Search for the cell housing the specified text and yield its (X, Y) center coordinate. 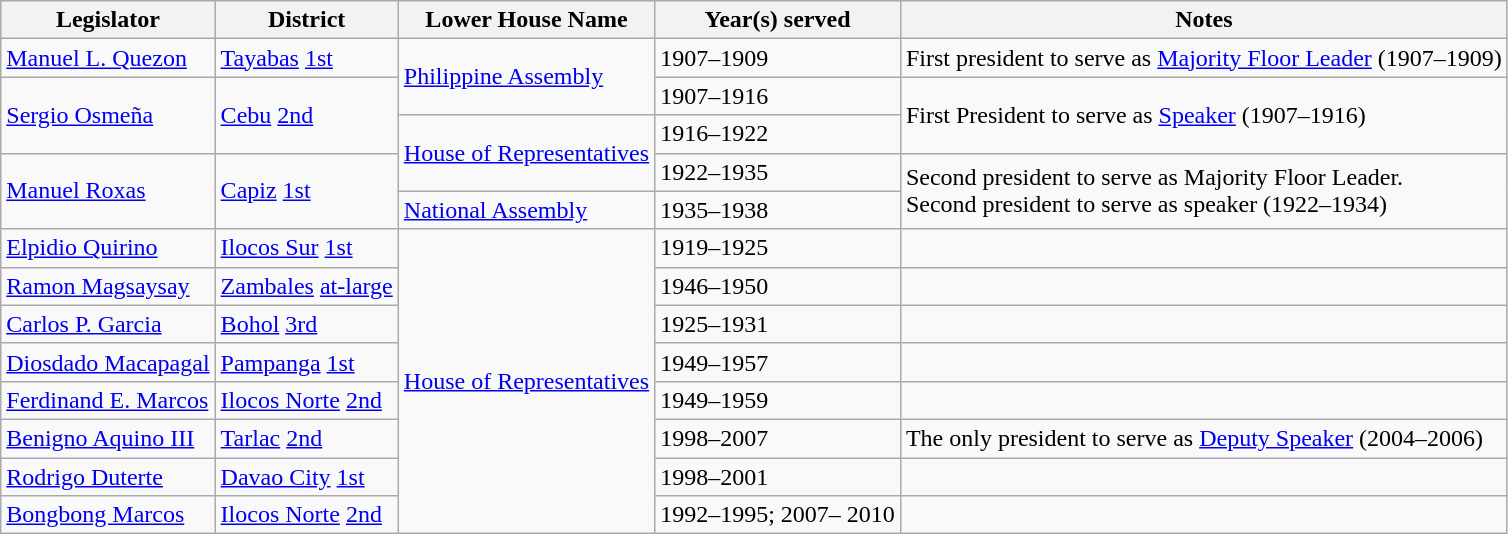
Tarlac 2nd (306, 438)
Zambales at-large (306, 286)
Cebu 2nd (306, 115)
Davao City 1st (306, 477)
1907–1916 (778, 96)
Elpidio Quirino (108, 248)
1946–1950 (778, 286)
1949–1957 (778, 362)
First President to serve as Speaker (1907–1916) (1204, 115)
Sergio Osmeña (108, 115)
1992–1995; 2007– 2010 (778, 515)
1925–1931 (778, 324)
Philippine Assembly (526, 77)
1907–1909 (778, 58)
1919–1925 (778, 248)
Legislator (108, 20)
Ilocos Sur 1st (306, 248)
1922–1935 (778, 172)
1998–2001 (778, 477)
Benigno Aquino III (108, 438)
1935–1938 (778, 210)
Pampanga 1st (306, 362)
Ramon Magsaysay (108, 286)
Bongbong Marcos (108, 515)
Second president to serve as Majority Floor Leader.Second president to serve as speaker (1922–1934) (1204, 191)
Rodrigo Duterte (108, 477)
1998–2007 (778, 438)
National Assembly (526, 210)
Lower House Name (526, 20)
Ferdinand E. Marcos (108, 400)
Notes (1204, 20)
Carlos P. Garcia (108, 324)
Year(s) served (778, 20)
Tayabas 1st (306, 58)
Bohol 3rd (306, 324)
Manuel L. Quezon (108, 58)
District (306, 20)
First president to serve as Majority Floor Leader (1907–1909) (1204, 58)
The only president to serve as Deputy Speaker (2004–2006) (1204, 438)
1916–1922 (778, 134)
Diosdado Macapagal (108, 362)
1949–1959 (778, 400)
Capiz 1st (306, 191)
Manuel Roxas (108, 191)
